From the cell containing the given text, extract its center point as (x, y) coordinate. 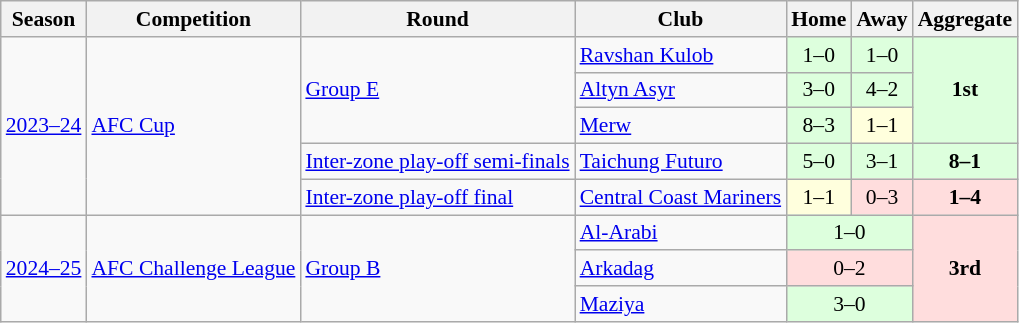
AFC Cup (193, 126)
Away (882, 19)
Inter-zone play-off final (437, 197)
Competition (193, 19)
Group B (437, 268)
Maziya (681, 304)
3rd (965, 268)
Altyn Asyr (681, 90)
Inter-zone play-off semi-finals (437, 162)
8–3 (818, 126)
5–0 (818, 162)
1st (965, 90)
Central Coast Mariners (681, 197)
Ravshan Kulob (681, 55)
Merw (681, 126)
Taichung Futuro (681, 162)
2024–25 (44, 268)
8–1 (965, 162)
Home (818, 19)
Season (44, 19)
Aggregate (965, 19)
3–1 (882, 162)
AFC Challenge League (193, 268)
0–3 (882, 197)
Arkadag (681, 269)
Club (681, 19)
Al-Arabi (681, 233)
Group E (437, 90)
Round (437, 19)
0–2 (850, 269)
2023–24 (44, 126)
1–4 (965, 197)
4–2 (882, 90)
